Extract the (X, Y) coordinate from the center of the cell holding the provided text.  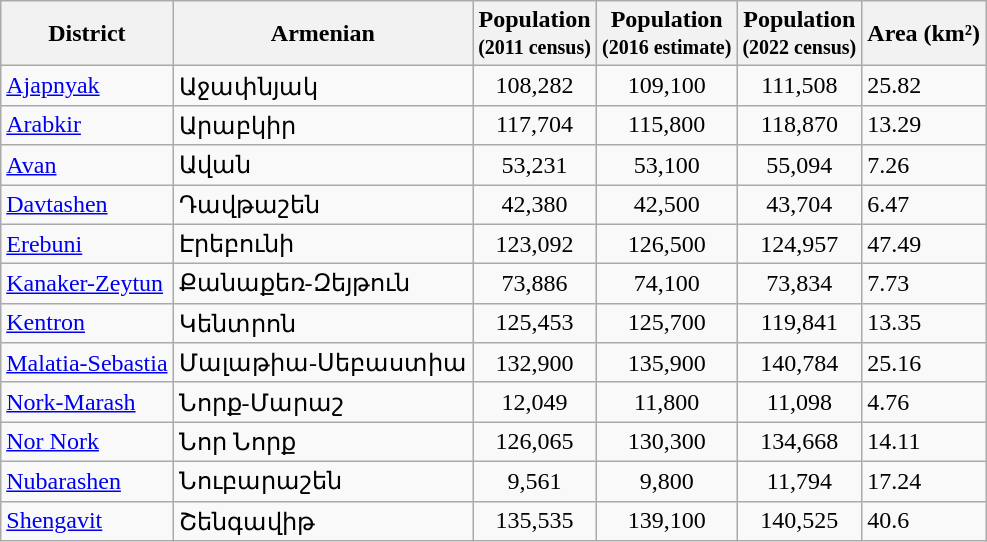
Դավթաշեն (323, 204)
Ajapnyak (87, 86)
14.11 (924, 442)
Մալաթիա-Սեբաստիա (323, 363)
135,535 (535, 521)
140,525 (800, 521)
42,500 (666, 204)
Ավան (323, 165)
55,094 (800, 165)
Shengavit (87, 521)
11,794 (800, 481)
117,704 (535, 125)
47.49 (924, 244)
124,957 (800, 244)
Population (2011 census) (535, 34)
11,098 (800, 402)
118,870 (800, 125)
Malatia-Sebastia (87, 363)
140,784 (800, 363)
Nork-Marash (87, 402)
109,100 (666, 86)
Նորք-Մարաշ (323, 402)
134,668 (800, 442)
123,092 (535, 244)
42,380 (535, 204)
73,886 (535, 284)
53,231 (535, 165)
Քանաքեռ-Զեյթուն (323, 284)
7.26 (924, 165)
Avan (87, 165)
Շենգավիթ (323, 521)
Էրեբունի (323, 244)
Erebuni (87, 244)
7.73 (924, 284)
126,500 (666, 244)
43,704 (800, 204)
District (87, 34)
108,282 (535, 86)
25.16 (924, 363)
111,508 (800, 86)
4.76 (924, 402)
Davtashen (87, 204)
Կենտրոն (323, 323)
132,900 (535, 363)
139,100 (666, 521)
Armenian (323, 34)
12,049 (535, 402)
74,100 (666, 284)
Nubarashen (87, 481)
126,065 (535, 442)
17.24 (924, 481)
13.29 (924, 125)
115,800 (666, 125)
125,453 (535, 323)
Kentron (87, 323)
Նոր Նորք (323, 442)
40.6 (924, 521)
Area (km²) (924, 34)
Նուբարաշեն (323, 481)
9,561 (535, 481)
9,800 (666, 481)
130,300 (666, 442)
13.35 (924, 323)
Աջափնյակ (323, 86)
119,841 (800, 323)
53,100 (666, 165)
Population (2016 estimate) (666, 34)
Population (2022 census) (800, 34)
Arabkir (87, 125)
125,700 (666, 323)
25.82 (924, 86)
Արաբկիր (323, 125)
6.47 (924, 204)
73,834 (800, 284)
11,800 (666, 402)
Nor Nork (87, 442)
Kanaker-Zeytun (87, 284)
135,900 (666, 363)
